For the text-containing cell, return its midpoint in [x, y] coordinate format. 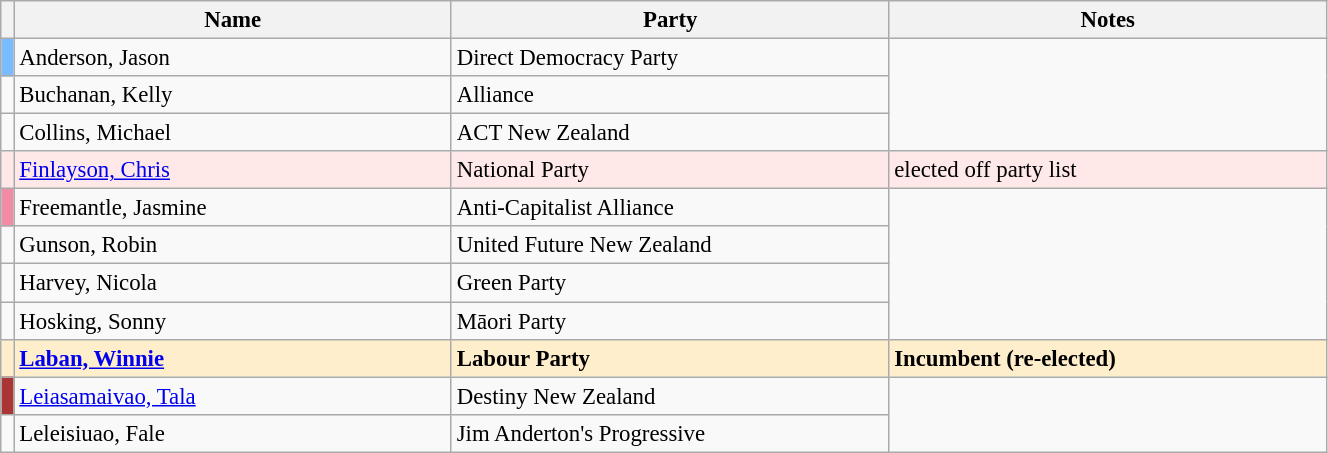
Notes [1108, 20]
Anti-Capitalist Alliance [670, 208]
Collins, Michael [232, 133]
United Future New Zealand [670, 245]
Hosking, Sonny [232, 321]
National Party [670, 170]
Finlayson, Chris [232, 170]
Party [670, 20]
Name [232, 20]
Laban, Winnie [232, 358]
Anderson, Jason [232, 58]
Incumbent (re-elected) [1108, 358]
elected off party list [1108, 170]
Jim Anderton's Progressive [670, 433]
Green Party [670, 283]
ACT New Zealand [670, 133]
Alliance [670, 95]
Direct Democracy Party [670, 58]
Gunson, Robin [232, 245]
Labour Party [670, 358]
Leleisiuao, Fale [232, 433]
Māori Party [670, 321]
Destiny New Zealand [670, 396]
Buchanan, Kelly [232, 95]
Freemantle, Jasmine [232, 208]
Harvey, Nicola [232, 283]
Leiasamaivao, Tala [232, 396]
